Return the (x, y) coordinate for the center point of the cell that contains the specified text.  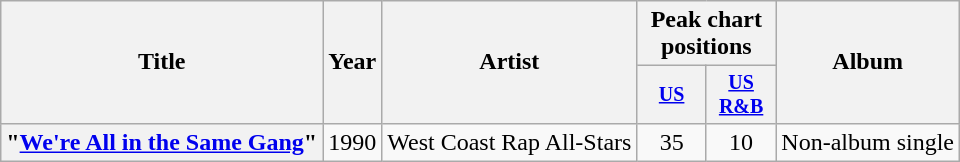
Year (352, 62)
"We're All in the Same Gang" (162, 142)
Peak chart positions (706, 34)
Non-album single (868, 142)
Album (868, 62)
10 (740, 142)
Title (162, 62)
1990 (352, 142)
Artist (510, 62)
West Coast Rap All-Stars (510, 142)
US (672, 94)
US R&B (740, 94)
35 (672, 142)
